Determine the [X, Y] coordinate at the center of the cell enclosing the given text.  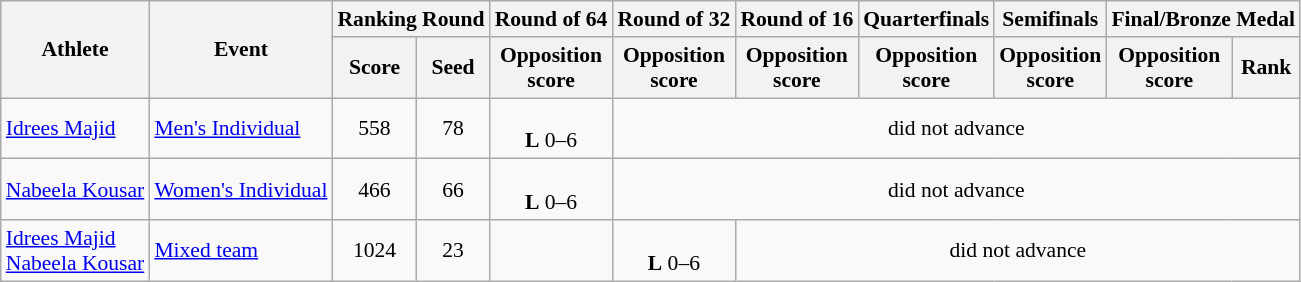
466 [374, 190]
Score [374, 68]
Athlete [76, 50]
Semifinals [1050, 19]
Rank [1266, 68]
Idrees Majid [76, 128]
Idrees MajidNabeela Kousar [76, 250]
Men's Individual [240, 128]
Final/Bronze Medal [1203, 19]
Nabeela Kousar [76, 190]
1024 [374, 250]
Event [240, 50]
Ranking Round [410, 19]
Round of 16 [796, 19]
23 [452, 250]
Round of 32 [674, 19]
Mixed team [240, 250]
Round of 64 [552, 19]
558 [374, 128]
66 [452, 190]
Seed [452, 68]
78 [452, 128]
Quarterfinals [926, 19]
Women's Individual [240, 190]
